Identify which cell holds the provided text, then report its [x, y] central coordinate. 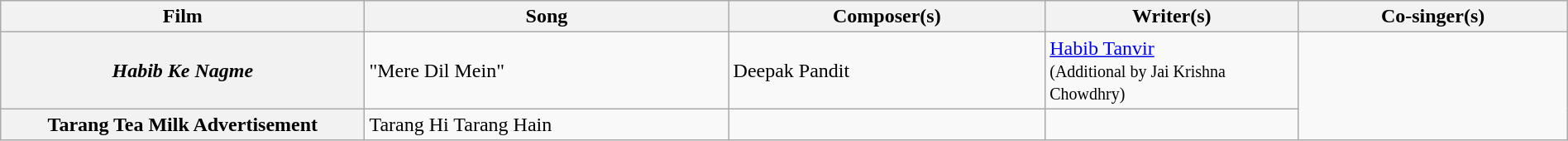
Film [183, 17]
Song [547, 17]
Tarang Tea Milk Advertisement [183, 124]
Habib Tanvir(Additional by Jai Krishna Chowdhry) [1172, 70]
Co-singer(s) [1432, 17]
Composer(s) [887, 17]
"Mere Dil Mein" [547, 70]
Writer(s) [1172, 17]
Deepak Pandit [887, 70]
Habib Ke Nagme [183, 70]
Tarang Hi Tarang Hain [547, 124]
